Provide the [X, Y] coordinate of the cell's center where the given text is located.  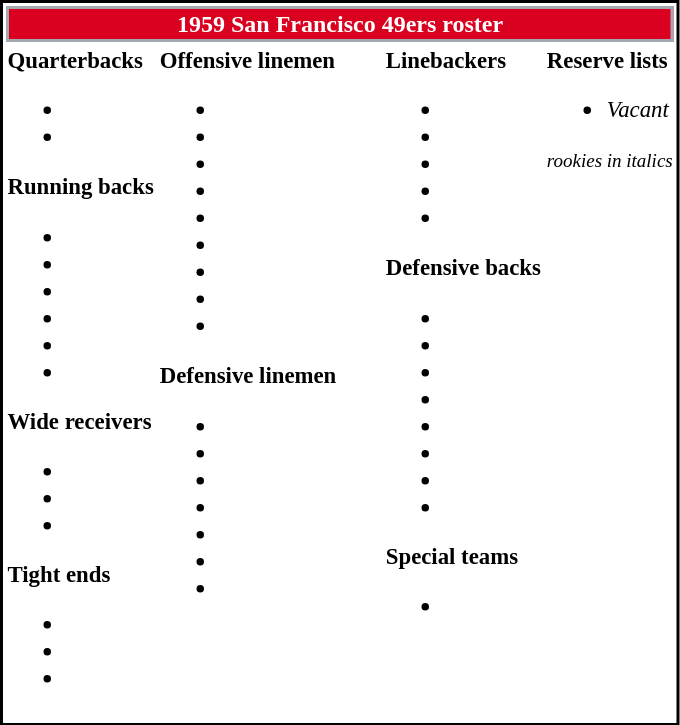
LinebackersDefensive backsSpecial teams [463, 380]
Offensive linemenDefensive linemen [248, 380]
Reserve listsVacantrookies in italics [610, 380]
QuarterbacksRunning backsWide receiversTight ends [80, 380]
1959 San Francisco 49ers roster [340, 24]
